Return (X, Y) of the center of cell containing provided text 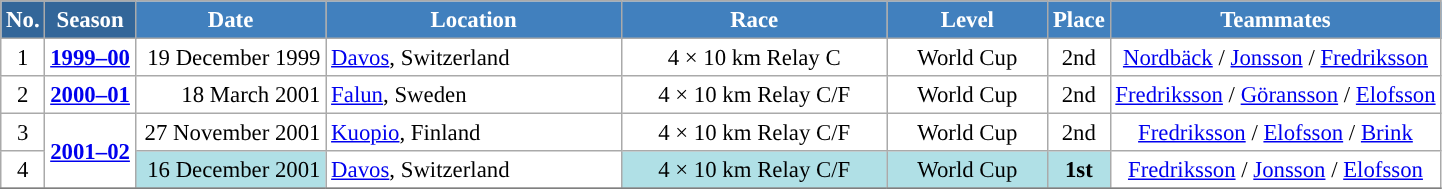
4 × 10 km Relay C (754, 58)
27 November 2001 (230, 133)
Date (230, 20)
3 (23, 133)
Race (754, 20)
Kuopio, Finland (474, 133)
Falun, Sweden (474, 95)
Location (474, 20)
Fredriksson / Göransson / Elofsson (1276, 95)
1 (23, 58)
1999–00 (90, 58)
2000–01 (90, 95)
18 March 2001 (230, 95)
Teammates (1276, 20)
Level (968, 20)
Place (1079, 20)
16 December 2001 (230, 170)
2 (23, 95)
Fredriksson / Elofsson / Brink (1276, 133)
4 (23, 170)
No. (23, 20)
1st (1079, 170)
Fredriksson / Jonsson / Elofsson (1276, 170)
2001–02 (90, 152)
Nordbäck / Jonsson / Fredriksson (1276, 58)
Season (90, 20)
19 December 1999 (230, 58)
